Locate the cell with the specified text and output its [X, Y] center coordinate. 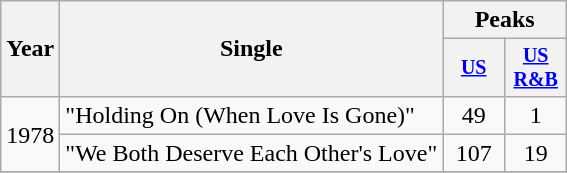
107 [474, 153]
USR&B [536, 68]
Single [252, 49]
49 [474, 115]
"We Both Deserve Each Other's Love" [252, 153]
1978 [30, 134]
19 [536, 153]
US [474, 68]
Year [30, 49]
"Holding On (When Love Is Gone)" [252, 115]
1 [536, 115]
Peaks [505, 20]
